For the text-containing cell, return its midpoint in (X, Y) coordinate format. 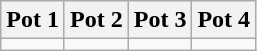
Pot 2 (96, 20)
Pot 3 (160, 20)
Pot 1 (33, 20)
Pot 4 (224, 20)
